Provide the [x, y] coordinate of the cell's center where the given text is located.  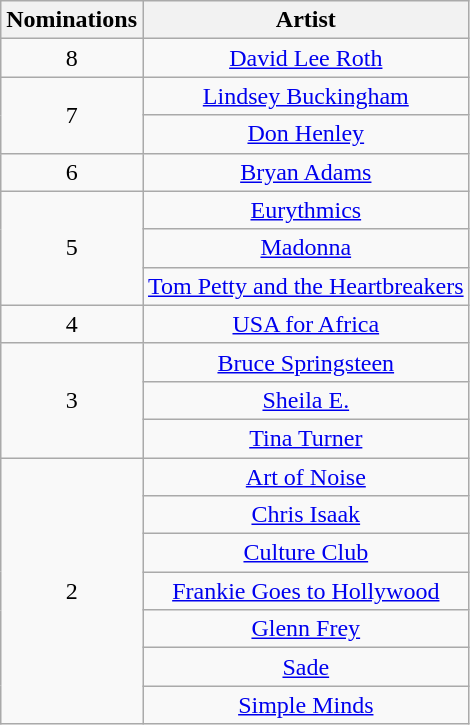
8 [72, 58]
Bruce Springsteen [306, 362]
Frankie Goes to Hollywood [306, 591]
Tina Turner [306, 438]
Art of Noise [306, 477]
Lindsey Buckingham [306, 96]
Tom Petty and the Heartbreakers [306, 286]
2 [72, 591]
Simple Minds [306, 705]
Bryan Adams [306, 172]
7 [72, 115]
Don Henley [306, 134]
Artist [306, 20]
3 [72, 400]
4 [72, 324]
David Lee Roth [306, 58]
Madonna [306, 248]
5 [72, 248]
Nominations [72, 20]
USA for Africa [306, 324]
Sheila E. [306, 400]
Culture Club [306, 553]
Glenn Frey [306, 629]
6 [72, 172]
Sade [306, 667]
Chris Isaak [306, 515]
Eurythmics [306, 210]
